Extract the (X, Y) coordinate from the center of the cell holding the provided text.  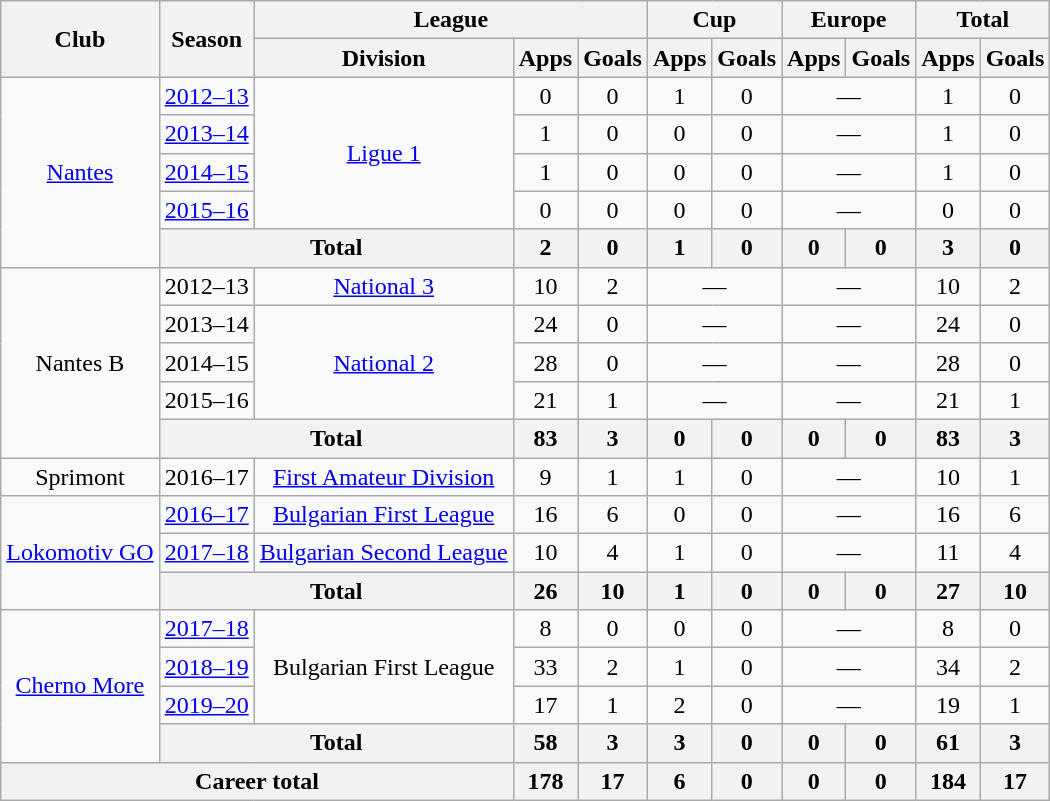
Europe (849, 20)
National 2 (384, 362)
2019–20 (206, 705)
Cherno More (80, 686)
Ligue 1 (384, 153)
34 (948, 667)
2018–19 (206, 667)
Nantes B (80, 362)
19 (948, 705)
Sprimont (80, 477)
33 (545, 667)
Career total (257, 781)
Season (206, 39)
Bulgarian Second League (384, 553)
27 (948, 591)
Cup (714, 20)
61 (948, 743)
Club (80, 39)
National 3 (384, 286)
26 (545, 591)
184 (948, 781)
9 (545, 477)
League (450, 20)
Lokomotiv GO (80, 553)
178 (545, 781)
Nantes (80, 172)
11 (948, 553)
First Amateur Division (384, 477)
Division (384, 58)
58 (545, 743)
